Extract the (x, y) coordinate from the center of the cell holding the provided text.  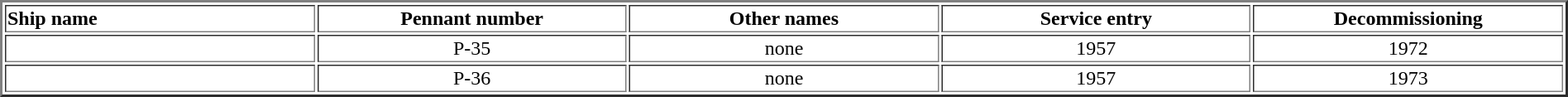
1972 (1408, 48)
Pennant number (471, 18)
Ship name (160, 18)
Other names (784, 18)
P-36 (471, 78)
Service entry (1096, 18)
P-35 (471, 48)
Decommissioning (1408, 18)
1973 (1408, 78)
